Return (X, Y) of the center of cell containing provided text 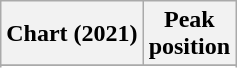
Peakposition (189, 34)
Chart (2021) (72, 34)
